Return the (X, Y) coordinate for the center point of the cell that contains the specified text.  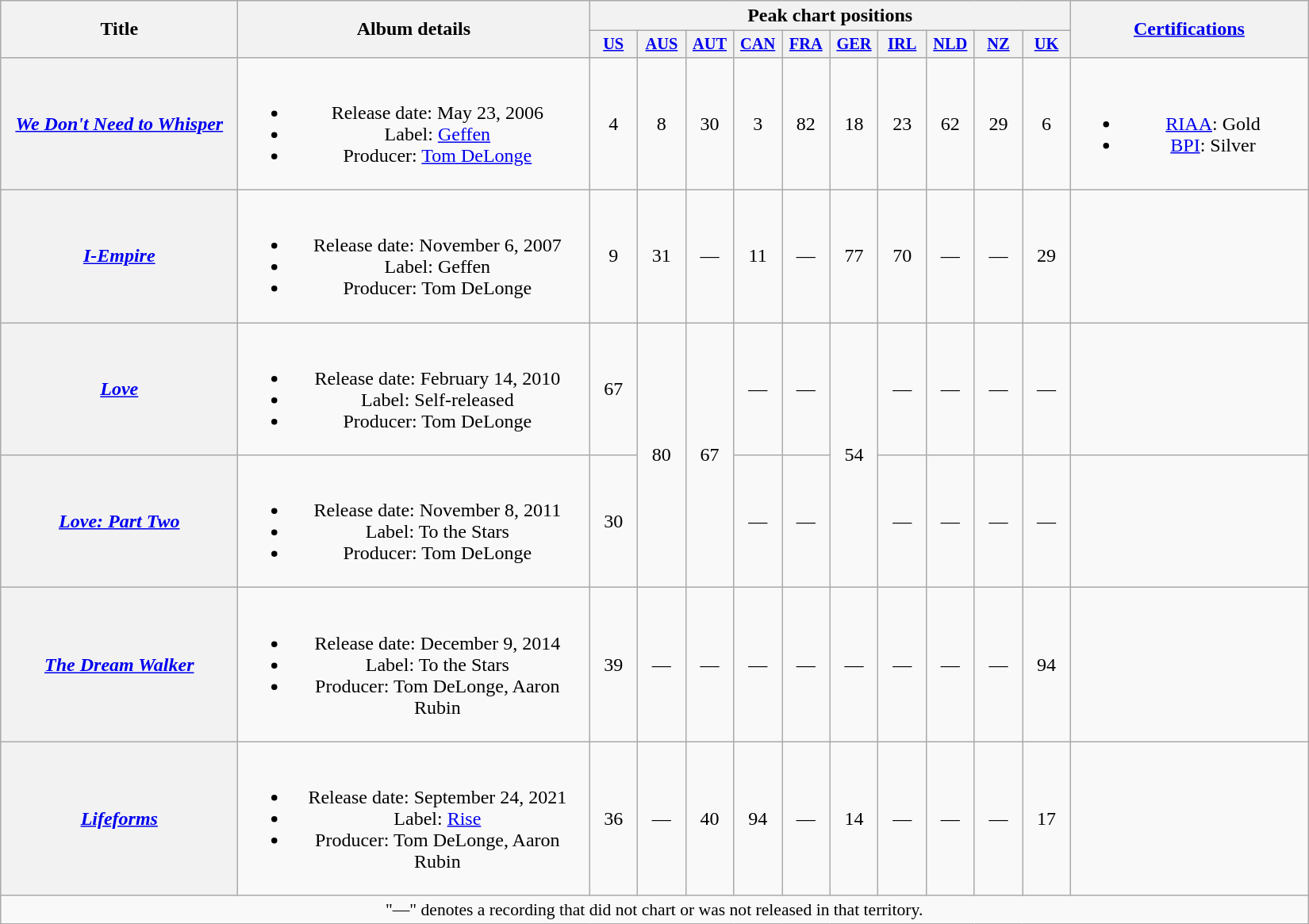
9 (614, 257)
Love (119, 389)
AUS (662, 44)
39 (614, 665)
54 (854, 455)
US (614, 44)
80 (662, 455)
4 (614, 124)
18 (854, 124)
NZ (998, 44)
GER (854, 44)
IRL (903, 44)
FRA (806, 44)
Album details (414, 29)
UK (1047, 44)
8 (662, 124)
11 (758, 257)
70 (903, 257)
82 (806, 124)
40 (709, 819)
Love: Part Two (119, 522)
Peak chart positions (830, 16)
Release date: May 23, 2006Label: GeffenProducer: Tom DeLonge (414, 124)
Release date: February 14, 2010Label: Self-releasedProducer: Tom DeLonge (414, 389)
CAN (758, 44)
RIAA: GoldBPI: Silver (1188, 124)
14 (854, 819)
Certifications (1188, 29)
36 (614, 819)
3 (758, 124)
Release date: November 6, 2007Label: GeffenProducer: Tom DeLonge (414, 257)
"—" denotes a recording that did not chart or was not released in that territory. (654, 910)
77 (854, 257)
17 (1047, 819)
Title (119, 29)
62 (950, 124)
AUT (709, 44)
31 (662, 257)
NLD (950, 44)
Release date: September 24, 2021Label: RiseProducer: Tom DeLonge, Aaron Rubin (414, 819)
We Don't Need to Whisper (119, 124)
Release date: November 8, 2011Label: To the StarsProducer: Tom DeLonge (414, 522)
23 (903, 124)
Lifeforms (119, 819)
The Dream Walker (119, 665)
I-Empire (119, 257)
Release date: December 9, 2014Label: To the StarsProducer: Tom DeLonge, Aaron Rubin (414, 665)
6 (1047, 124)
